Provide the [x, y] coordinate of the cell's center where the given text is located.  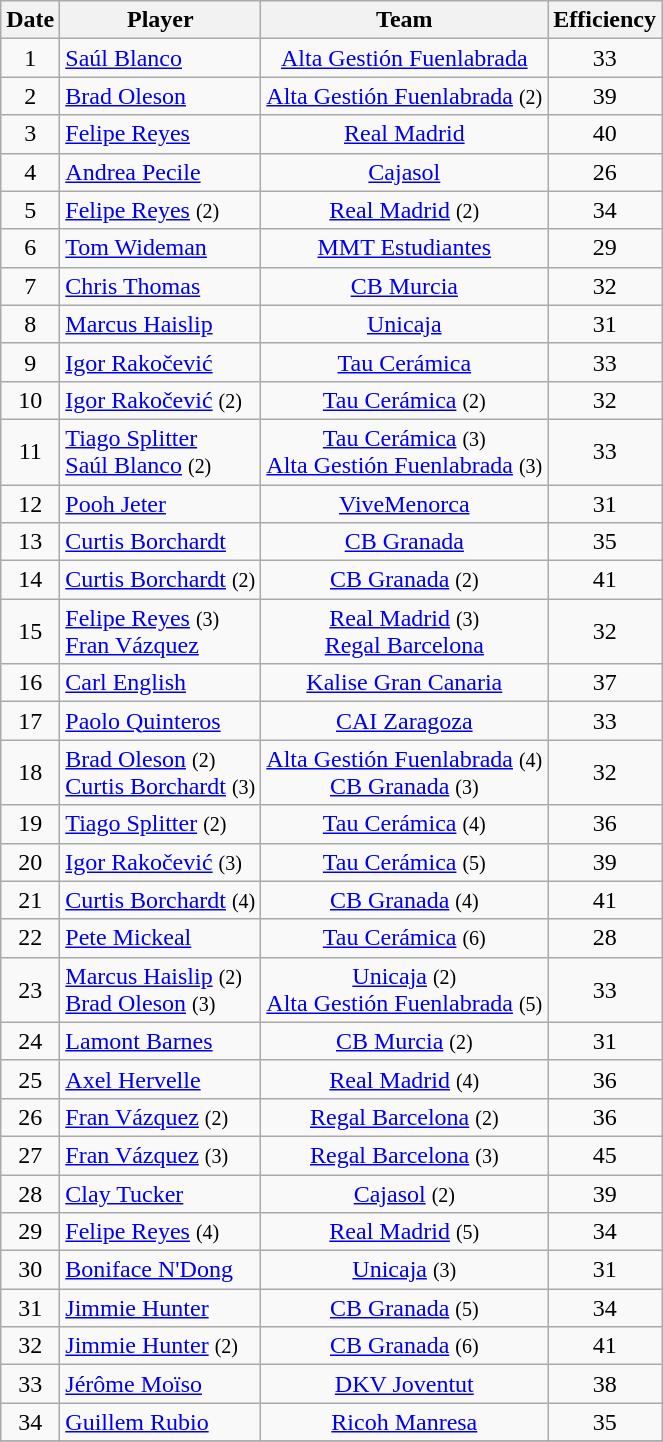
Date [30, 20]
14 [30, 580]
CB Granada (6) [404, 1346]
8 [30, 324]
19 [30, 824]
Alta Gestión Fuenlabrada [404, 58]
DKV Joventut [404, 1384]
Unicaja (3) [404, 1270]
Igor Rakočević [160, 362]
Real Madrid (3) Regal Barcelona [404, 632]
Alta Gestión Fuenlabrada (4) CB Granada (3) [404, 772]
CB Granada (5) [404, 1308]
Unicaja (2) Alta Gestión Fuenlabrada (5) [404, 990]
Felipe Reyes [160, 134]
Jérôme Moïso [160, 1384]
Tau Cerámica (2) [404, 400]
Player [160, 20]
Curtis Borchardt [160, 542]
20 [30, 862]
Tau Cerámica (6) [404, 938]
Paolo Quinteros [160, 721]
40 [605, 134]
Jimmie Hunter [160, 1308]
Andrea Pecile [160, 172]
Team [404, 20]
Felipe Reyes (4) [160, 1232]
MMT Estudiantes [404, 248]
Guillem Rubio [160, 1422]
Tom Wideman [160, 248]
13 [30, 542]
30 [30, 1270]
10 [30, 400]
24 [30, 1041]
Real Madrid (5) [404, 1232]
Tau Cerámica (4) [404, 824]
Tau Cerámica [404, 362]
Ricoh Manresa [404, 1422]
5 [30, 210]
21 [30, 900]
Igor Rakočević (3) [160, 862]
1 [30, 58]
9 [30, 362]
7 [30, 286]
CB Murcia (2) [404, 1041]
Clay Tucker [160, 1193]
16 [30, 683]
3 [30, 134]
Real Madrid (2) [404, 210]
Marcus Haislip (2) Brad Oleson (3) [160, 990]
2 [30, 96]
Unicaja [404, 324]
Real Madrid (4) [404, 1079]
Curtis Borchardt (2) [160, 580]
Fran Vázquez (3) [160, 1155]
Cajasol [404, 172]
Igor Rakočević (2) [160, 400]
Tau Cerámica (3) Alta Gestión Fuenlabrada (3) [404, 452]
Tiago Splitter (2) [160, 824]
CAI Zaragoza [404, 721]
Axel Hervelle [160, 1079]
Real Madrid [404, 134]
15 [30, 632]
45 [605, 1155]
CB Granada (2) [404, 580]
Fran Vázquez (2) [160, 1117]
Regal Barcelona (2) [404, 1117]
6 [30, 248]
17 [30, 721]
Chris Thomas [160, 286]
Jimmie Hunter (2) [160, 1346]
38 [605, 1384]
37 [605, 683]
ViveMenorca [404, 503]
4 [30, 172]
Curtis Borchardt (4) [160, 900]
27 [30, 1155]
Regal Barcelona (3) [404, 1155]
Brad Oleson (2) Curtis Borchardt (3) [160, 772]
Efficiency [605, 20]
Boniface N'Dong [160, 1270]
CB Granada [404, 542]
CB Murcia [404, 286]
Felipe Reyes (2) [160, 210]
Carl English [160, 683]
Alta Gestión Fuenlabrada (2) [404, 96]
Pooh Jeter [160, 503]
CB Granada (4) [404, 900]
Felipe Reyes (3) Fran Vázquez [160, 632]
11 [30, 452]
Tiago Splitter Saúl Blanco (2) [160, 452]
Tau Cerámica (5) [404, 862]
22 [30, 938]
25 [30, 1079]
Kalise Gran Canaria [404, 683]
Pete Mickeal [160, 938]
18 [30, 772]
Brad Oleson [160, 96]
Cajasol (2) [404, 1193]
Saúl Blanco [160, 58]
Lamont Barnes [160, 1041]
12 [30, 503]
Marcus Haislip [160, 324]
23 [30, 990]
